Search for the cell housing the specified text and yield its [x, y] center coordinate. 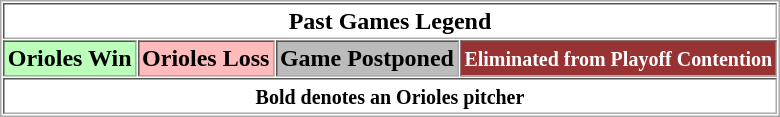
Eliminated from Playoff Contention [618, 58]
Orioles Loss [206, 58]
Game Postponed [366, 58]
Bold denotes an Orioles pitcher [390, 96]
Orioles Win [70, 58]
Past Games Legend [390, 21]
